Find where the given text appears and provide that cell's center as [X, Y] coordinate. 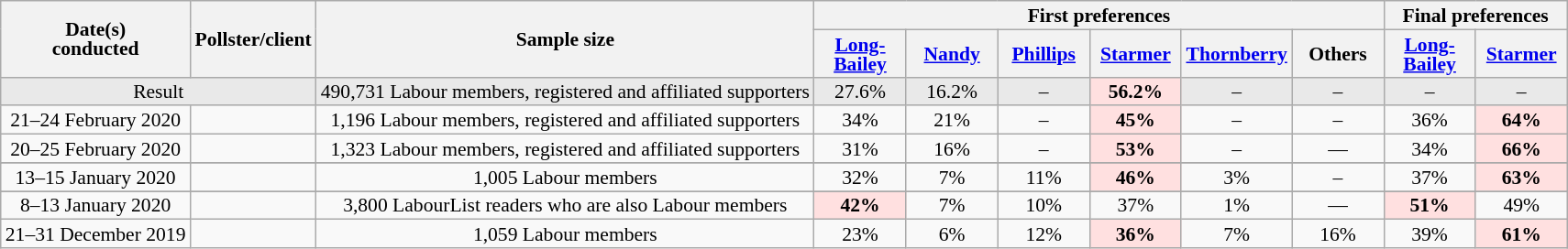
First preferences [1099, 15]
1,323 Labour members, registered and affiliated supporters [565, 148]
Thornberry [1236, 53]
Nandy [952, 53]
1,196 Labour members, registered and affiliated supporters [565, 121]
6% [952, 234]
3,800 LabourList readers who are also Labour members [565, 205]
3% [1236, 178]
Result [159, 92]
1,005 Labour members [565, 178]
51% [1430, 205]
46% [1135, 178]
13–15 January 2020 [95, 178]
12% [1043, 234]
56.2% [1135, 92]
Phillips [1043, 53]
63% [1521, 178]
23% [860, 234]
8–13 January 2020 [95, 205]
10% [1043, 205]
66% [1521, 148]
53% [1135, 148]
Sample size [565, 38]
Others [1338, 53]
21–24 February 2020 [95, 121]
42% [860, 205]
1,059 Labour members [565, 234]
Date(s)conducted [95, 38]
Final preferences [1475, 15]
16.2% [952, 92]
21% [952, 121]
32% [860, 178]
45% [1135, 121]
61% [1521, 234]
39% [1430, 234]
21–31 December 2019 [95, 234]
49% [1521, 205]
27.6% [860, 92]
1% [1236, 205]
31% [860, 148]
11% [1043, 178]
Pollster/client [253, 38]
64% [1521, 121]
20–25 February 2020 [95, 148]
490,731 Labour members, registered and affiliated supporters [565, 92]
